For the text-containing cell, return its midpoint in [X, Y] coordinate format. 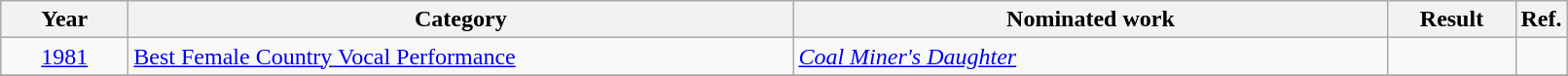
Result [1452, 19]
Nominated work [1090, 19]
Best Female Country Vocal Performance [461, 57]
Category [461, 19]
Ref. [1542, 19]
1981 [64, 57]
Year [64, 19]
Coal Miner's Daughter [1090, 57]
